Search for the cell housing the specified text and yield its (x, y) center coordinate. 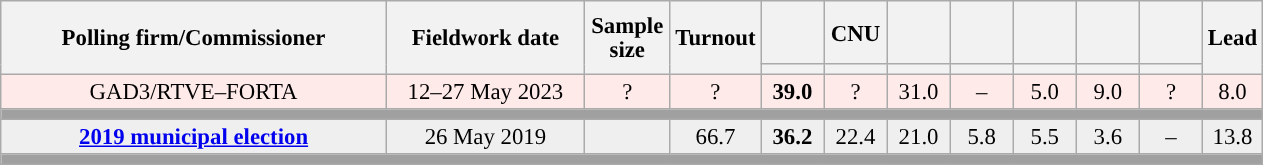
22.4 (856, 138)
66.7 (716, 138)
Turnout (716, 38)
5.0 (1044, 92)
2019 municipal election (194, 138)
8.0 (1232, 92)
36.2 (792, 138)
Sample size (627, 38)
Lead (1232, 38)
26 May 2019 (485, 138)
13.8 (1232, 138)
5.8 (982, 138)
9.0 (1108, 92)
GAD3/RTVE–FORTA (194, 92)
39.0 (792, 92)
Polling firm/Commissioner (194, 38)
CNU (856, 32)
Fieldwork date (485, 38)
3.6 (1108, 138)
31.0 (918, 92)
12–27 May 2023 (485, 92)
21.0 (918, 138)
5.5 (1044, 138)
